Pinpoint the cell where the given text exists, returning its (x, y) midpoint coordinate. 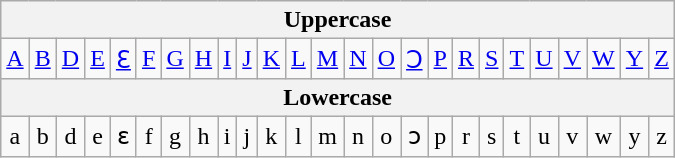
W (604, 59)
Y (634, 59)
K (271, 59)
k (271, 136)
ɔ (414, 136)
p (440, 136)
L (299, 59)
O (386, 59)
Ɛ (123, 59)
a (15, 136)
d (70, 136)
u (544, 136)
j (247, 136)
z (662, 136)
t (517, 136)
v (572, 136)
N (358, 59)
h (203, 136)
T (517, 59)
F (148, 59)
Z (662, 59)
m (327, 136)
R (466, 59)
E (98, 59)
D (70, 59)
y (634, 136)
Lowercase (338, 97)
A (15, 59)
f (148, 136)
M (327, 59)
r (466, 136)
P (440, 59)
I (228, 59)
J (247, 59)
G (175, 59)
ɛ (123, 136)
S (492, 59)
i (228, 136)
H (203, 59)
U (544, 59)
g (175, 136)
n (358, 136)
s (492, 136)
l (299, 136)
w (604, 136)
V (572, 59)
Uppercase (338, 20)
e (98, 136)
o (386, 136)
B (42, 59)
Ɔ (414, 59)
b (42, 136)
